Extract the [X, Y] coordinate from the center of the cell holding the provided text.  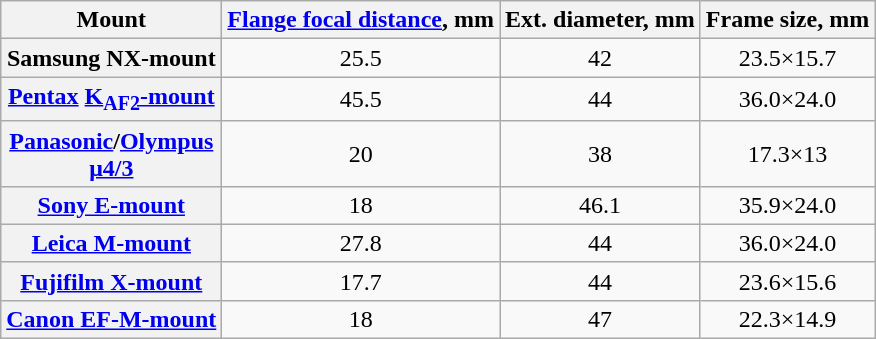
Fujifilm X-mount [112, 281]
47 [600, 319]
23.5×15.7 [787, 58]
Mount [112, 20]
Flange focal distance, mm [361, 20]
Canon EF-M-mount [112, 319]
25.5 [361, 58]
23.6×15.6 [787, 281]
20 [361, 154]
45.5 [361, 99]
Samsung NX-mount [112, 58]
Sony E-mount [112, 205]
17.7 [361, 281]
38 [600, 154]
27.8 [361, 243]
42 [600, 58]
Frame size, mm [787, 20]
Ext. diameter, mm [600, 20]
Leica M-mount [112, 243]
46.1 [600, 205]
Pentax KAF2-mount [112, 99]
22.3×14.9 [787, 319]
Panasonic/Olympusμ4/3 [112, 154]
17.3×13 [787, 154]
35.9×24.0 [787, 205]
